Identify which cell holds the provided text, then report its (X, Y) central coordinate. 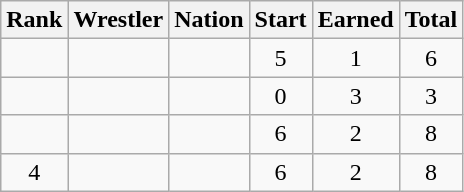
5 (280, 58)
Nation (209, 20)
Wrestler (118, 20)
Total (431, 20)
4 (34, 172)
Rank (34, 20)
Earned (356, 20)
1 (356, 58)
0 (280, 96)
Start (280, 20)
